Search for the cell housing the specified text and yield its (x, y) center coordinate. 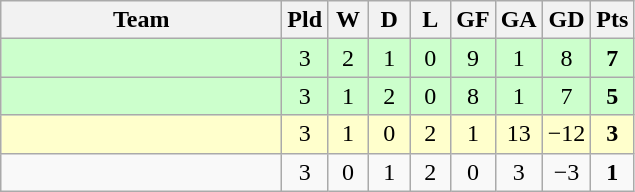
GF (473, 20)
5 (612, 96)
−3 (566, 172)
Pts (612, 20)
9 (473, 58)
L (430, 20)
W (348, 20)
D (390, 20)
GD (566, 20)
Pld (305, 20)
GA (518, 20)
−12 (566, 134)
13 (518, 134)
Team (142, 20)
